Locate the cell with the specified text and output its [x, y] center coordinate. 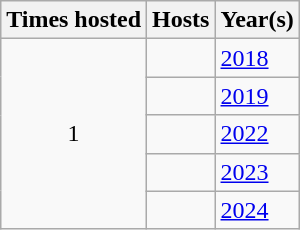
2023 [257, 172]
2024 [257, 210]
Times hosted [74, 20]
2022 [257, 134]
Hosts [181, 20]
Year(s) [257, 20]
1 [74, 134]
2019 [257, 96]
2018 [257, 58]
